Locate the cell with the specified text and output its (x, y) center coordinate. 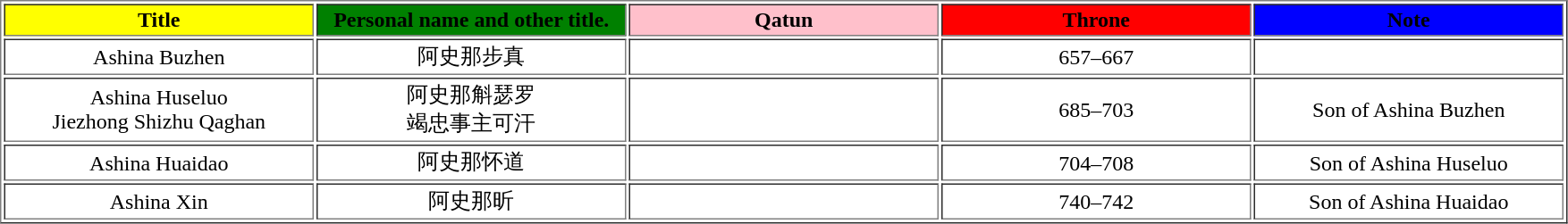
Son of Ashina Huaidao (1408, 202)
阿史那昕 (471, 202)
Son of Ashina Buzhen (1408, 110)
Qatun (784, 20)
Son of Ashina Huseluo (1408, 162)
Ashina HuseluoJiezhong Shizhu Qaghan (158, 110)
Throne (1096, 20)
685–703 (1096, 110)
Personal name and other title. (471, 20)
Note (1408, 20)
Ashina Huaidao (158, 162)
阿史那步真 (471, 57)
阿史那怀道 (471, 162)
740–742 (1096, 202)
阿史那斛瑟罗竭忠事主可汗 (471, 110)
704–708 (1096, 162)
Title (158, 20)
Ashina Xin (158, 202)
Ashina Buzhen (158, 57)
657–667 (1096, 57)
